Identify which cell holds the provided text, then report its (x, y) central coordinate. 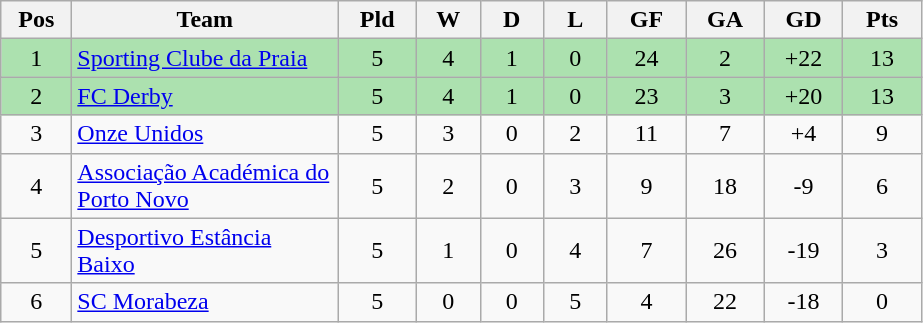
L (576, 20)
11 (646, 134)
GD (804, 20)
-9 (804, 186)
Sporting Clube da Praia (205, 58)
+4 (804, 134)
26 (726, 250)
-18 (804, 302)
GF (646, 20)
24 (646, 58)
22 (726, 302)
D (512, 20)
Team (205, 20)
Pld (378, 20)
GA (726, 20)
Pos (36, 20)
-19 (804, 250)
Desportivo Estância Baixo (205, 250)
+20 (804, 96)
18 (726, 186)
23 (646, 96)
Associação Académica do Porto Novo (205, 186)
W (448, 20)
FC Derby (205, 96)
+22 (804, 58)
SC Morabeza (205, 302)
Pts (882, 20)
Onze Unidos (205, 134)
